Capture the cell that displays the provided text and extract its (X, Y) central coordinate. 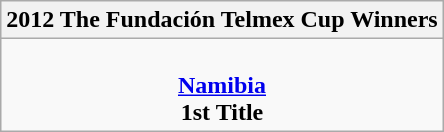
Namibia1st Title (222, 85)
2012 The Fundación Telmex Cup Winners (222, 20)
